Search for the cell housing the specified text and yield its [x, y] center coordinate. 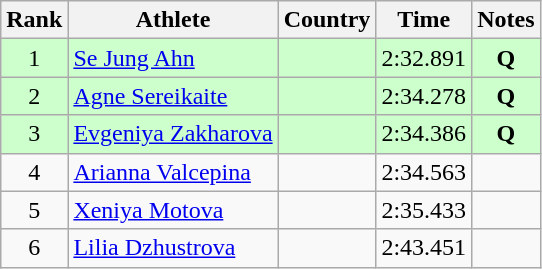
Xeniya Motova [173, 210]
4 [34, 172]
Lilia Dzhustrova [173, 248]
Athlete [173, 20]
Arianna Valcepina [173, 172]
Notes [506, 20]
2:43.451 [424, 248]
2:34.278 [424, 96]
Country [327, 20]
2 [34, 96]
2:32.891 [424, 58]
Time [424, 20]
2:34.386 [424, 134]
Se Jung Ahn [173, 58]
2:34.563 [424, 172]
3 [34, 134]
6 [34, 248]
Evgeniya Zakharova [173, 134]
1 [34, 58]
Rank [34, 20]
2:35.433 [424, 210]
Agne Sereikaite [173, 96]
5 [34, 210]
